Return the [X, Y] coordinate for the center point of the cell that contains the specified text.  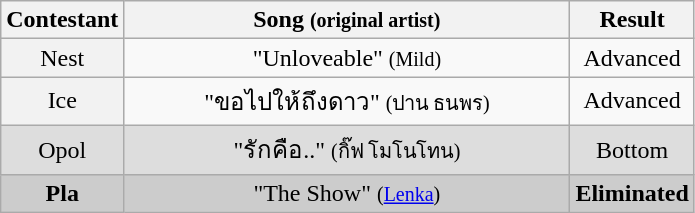
Pla [62, 193]
"รักคือ.." (กิ๊ฟ โมโนโทน) [347, 150]
Ice [62, 102]
Bottom [632, 150]
Result [632, 20]
Contestant [62, 20]
"The Show" (Lenka) [347, 193]
Opol [62, 150]
Nest [62, 58]
Eliminated [632, 193]
Song (original artist) [347, 20]
"Unloveable" (Mild) [347, 58]
"ขอไปให้ถึงดาว" (ปาน ธนพร) [347, 102]
